Provide the (X, Y) coordinate of the cell's center where the given text is located.  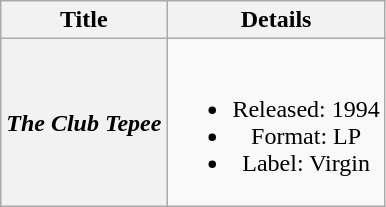
Title (84, 20)
Released: 1994Format: LPLabel: Virgin (276, 122)
Details (276, 20)
The Club Tepee (84, 122)
